Extract the [X, Y] coordinate from the center of the cell holding the provided text.  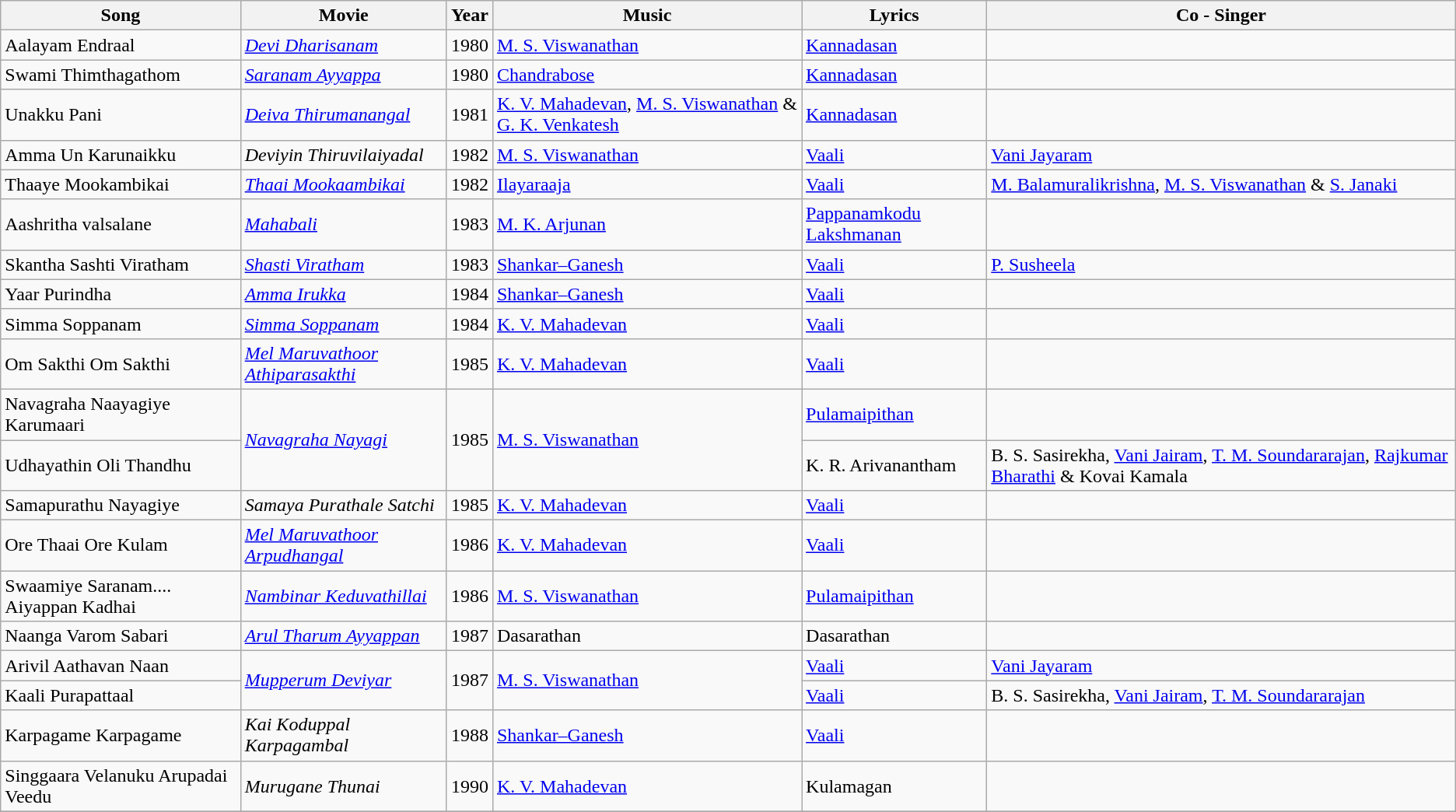
1981 [470, 115]
Mel Maruvathoor Athiparasakthi [344, 364]
Mahabali [344, 224]
K. V. Mahadevan, M. S. Viswanathan & G. K. Venkatesh [647, 115]
Co - Singer [1221, 16]
Samapurathu Nayagiye [121, 506]
Kai Koduppal Karpagambal [344, 736]
Arul Tharum Ayyappan [344, 636]
Song [121, 16]
Swaamiye Saranam.... Aiyappan Kadhai [121, 596]
Udhayathin Oli Thandhu [121, 465]
Unakku Pani [121, 115]
Lyrics [894, 16]
K. R. Arivanantham [894, 465]
B. S. Sasirekha, Vani Jairam, T. M. Soundararajan, Rajkumar Bharathi & Kovai Kamala [1221, 465]
Mel Maruvathoor Arpudhangal [344, 546]
M. Balamuralikrishna, M. S. Viswanathan & S. Janaki [1221, 184]
1990 [470, 786]
Kaali Purapattaal [121, 695]
Mupperum Deviyar [344, 681]
P. Susheela [1221, 264]
Yaar Purindha [121, 294]
Singgaara Velanuku Arupadai Veedu [121, 786]
B. S. Sasirekha, Vani Jairam, T. M. Soundararajan [1221, 695]
Amma Un Karunaikku [121, 155]
Arivil Aathavan Naan [121, 666]
Karpagame Karpagame [121, 736]
Chandrabose [647, 75]
Thaaye Mookambikai [121, 184]
Naanga Varom Sabari [121, 636]
Movie [344, 16]
Skantha Sashti Viratham [121, 264]
Ilayaraaja [647, 184]
Pappanamkodu Lakshmanan [894, 224]
Year [470, 16]
Amma Irukka [344, 294]
Aashritha valsalane [121, 224]
M. K. Arjunan [647, 224]
Samaya Purathale Satchi [344, 506]
Ore Thaai Ore Kulam [121, 546]
Thaai Mookaambikai [344, 184]
Aalayam Endraal [121, 45]
Shasti Viratham [344, 264]
Navagraha Nayagi [344, 439]
Navagraha Naayagiye Karumaari [121, 414]
Saranam Ayyappa [344, 75]
Deiva Thirumanangal [344, 115]
Deviyin Thiruvilaiyadal [344, 155]
Music [647, 16]
Murugane Thunai [344, 786]
Om Sakthi Om Sakthi [121, 364]
Nambinar Keduvathillai [344, 596]
Devi Dharisanam [344, 45]
Kulamagan [894, 786]
1988 [470, 736]
Swami Thimthagathom [121, 75]
